Detect which cell encompasses the target text, then output its [x, y] center coordinate. 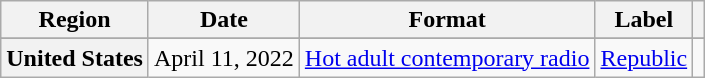
Hot adult contemporary radio [447, 58]
Format [447, 20]
April 11, 2022 [224, 58]
Region [75, 20]
Republic [644, 58]
Label [644, 20]
United States [75, 58]
Date [224, 20]
